Pinpoint the cell where the given text exists, returning its (x, y) midpoint coordinate. 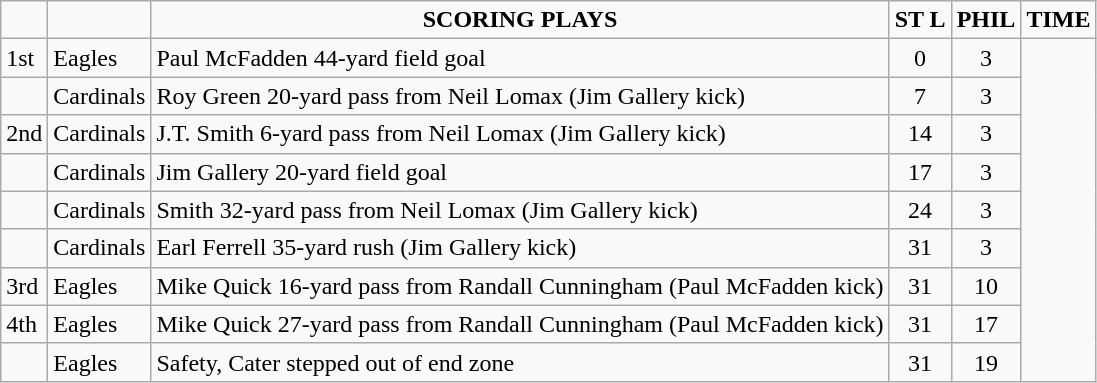
Smith 32-yard pass from Neil Lomax (Jim Gallery kick) (520, 210)
24 (920, 210)
4th (24, 324)
0 (920, 58)
2nd (24, 134)
TIME (1058, 20)
14 (920, 134)
Safety, Cater stepped out of end zone (520, 362)
PHIL (986, 20)
Mike Quick 16-yard pass from Randall Cunningham (Paul McFadden kick) (520, 286)
1st (24, 58)
J.T. Smith 6-yard pass from Neil Lomax (Jim Gallery kick) (520, 134)
Jim Gallery 20-yard field goal (520, 172)
19 (986, 362)
10 (986, 286)
3rd (24, 286)
Paul McFadden 44-yard field goal (520, 58)
Mike Quick 27-yard pass from Randall Cunningham (Paul McFadden kick) (520, 324)
ST L (920, 20)
Earl Ferrell 35-yard rush (Jim Gallery kick) (520, 248)
Roy Green 20-yard pass from Neil Lomax (Jim Gallery kick) (520, 96)
7 (920, 96)
SCORING PLAYS (520, 20)
